Return the (x, y) coordinate for the center point of the cell that contains the specified text.  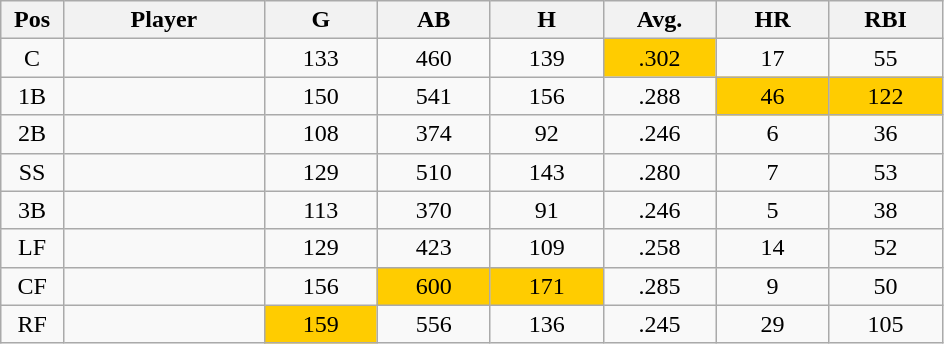
159 (320, 324)
600 (434, 286)
55 (886, 58)
LF (32, 248)
.245 (660, 324)
RF (32, 324)
HR (772, 20)
370 (434, 210)
7 (772, 172)
.258 (660, 248)
460 (434, 58)
136 (546, 324)
.280 (660, 172)
46 (772, 96)
36 (886, 134)
143 (546, 172)
5 (772, 210)
.285 (660, 286)
SS (32, 172)
H (546, 20)
3B (32, 210)
14 (772, 248)
92 (546, 134)
52 (886, 248)
541 (434, 96)
.288 (660, 96)
Player (164, 20)
1B (32, 96)
CF (32, 286)
38 (886, 210)
50 (886, 286)
105 (886, 324)
109 (546, 248)
139 (546, 58)
C (32, 58)
Pos (32, 20)
108 (320, 134)
423 (434, 248)
AB (434, 20)
17 (772, 58)
510 (434, 172)
171 (546, 286)
RBI (886, 20)
G (320, 20)
122 (886, 96)
.302 (660, 58)
91 (546, 210)
Avg. (660, 20)
374 (434, 134)
6 (772, 134)
29 (772, 324)
133 (320, 58)
53 (886, 172)
150 (320, 96)
9 (772, 286)
113 (320, 210)
556 (434, 324)
2B (32, 134)
